Capture the cell that displays the provided text and extract its [X, Y] central coordinate. 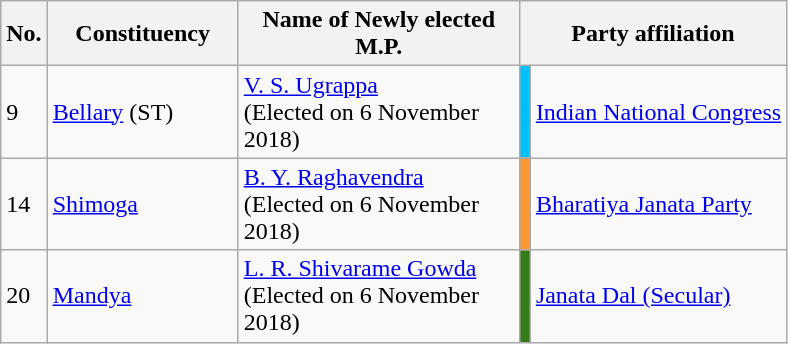
L. R. Shivarame Gowda(Elected on 6 November 2018) [378, 296]
9 [24, 112]
20 [24, 296]
Mandya [142, 296]
Bharatiya Janata Party [658, 204]
Constituency [142, 34]
Indian National Congress [658, 112]
V. S. Ugrappa(Elected on 6 November 2018) [378, 112]
Bellary (ST) [142, 112]
B. Y. Raghavendra(Elected on 6 November 2018) [378, 204]
No. [24, 34]
Shimoga [142, 204]
14 [24, 204]
Party affiliation [652, 34]
Janata Dal (Secular) [658, 296]
Name of Newly elected M.P. [378, 34]
